Return the (x, y) coordinate for the center point of the cell that contains the specified text.  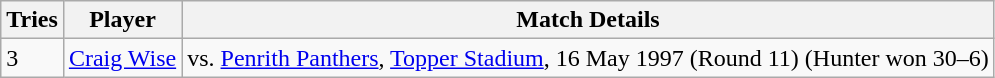
Match Details (588, 20)
Tries (32, 20)
Craig Wise (122, 58)
Player (122, 20)
vs. Penrith Panthers, Topper Stadium, 16 May 1997 (Round 11) (Hunter won 30–6) (588, 58)
3 (32, 58)
